Provide the [X, Y] coordinate of the cell's center where the given text is located.  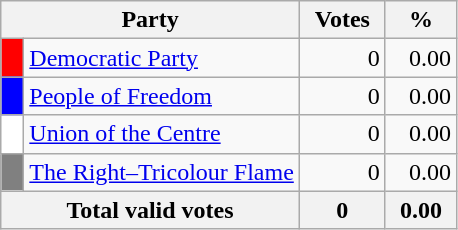
Party [150, 20]
Total valid votes [150, 210]
Votes [342, 20]
The Right–Tricolour Flame [162, 172]
Democratic Party [162, 58]
People of Freedom [162, 96]
% [420, 20]
Union of the Centre [162, 134]
